Search for the cell housing the specified text and yield its [x, y] center coordinate. 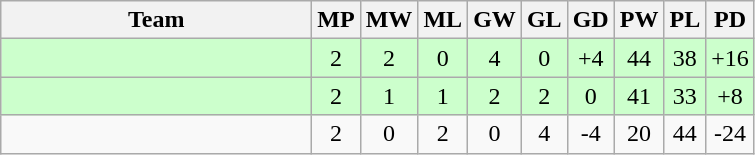
MW [389, 20]
+16 [730, 58]
GW [495, 20]
41 [639, 96]
-4 [590, 134]
PL [685, 20]
38 [685, 58]
Team [156, 20]
33 [685, 96]
+4 [590, 58]
PW [639, 20]
+8 [730, 96]
ML [443, 20]
PD [730, 20]
20 [639, 134]
GD [590, 20]
MP [336, 20]
-24 [730, 134]
GL [544, 20]
